From the cell containing the given text, extract its center point as [x, y] coordinate. 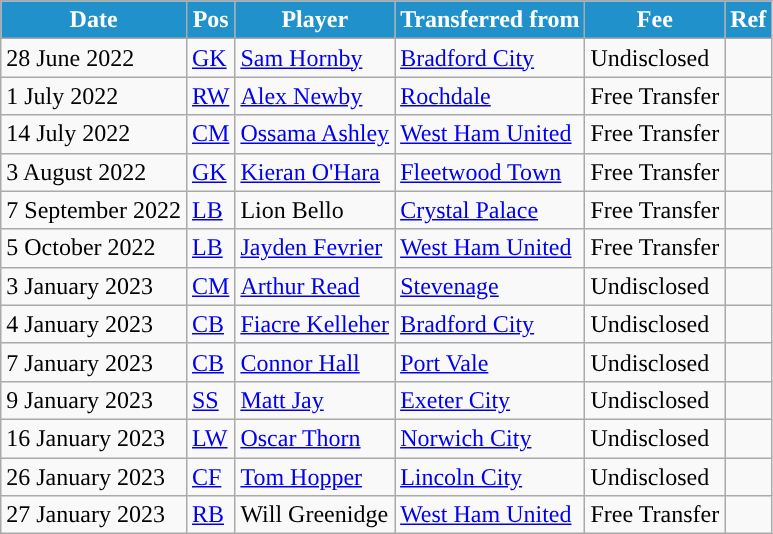
Alex Newby [315, 96]
26 January 2023 [94, 477]
RW [210, 96]
16 January 2023 [94, 438]
Fiacre Kelleher [315, 324]
Lincoln City [490, 477]
Rochdale [490, 96]
4 January 2023 [94, 324]
Pos [210, 20]
Player [315, 20]
Sam Hornby [315, 58]
Port Vale [490, 362]
SS [210, 400]
Crystal Palace [490, 210]
Fleetwood Town [490, 172]
Kieran O'Hara [315, 172]
Jayden Fevrier [315, 248]
Date [94, 20]
Fee [655, 20]
3 August 2022 [94, 172]
7 January 2023 [94, 362]
Exeter City [490, 400]
5 October 2022 [94, 248]
CF [210, 477]
Oscar Thorn [315, 438]
Tom Hopper [315, 477]
Transferred from [490, 20]
Stevenage [490, 286]
Arthur Read [315, 286]
28 June 2022 [94, 58]
Matt Jay [315, 400]
27 January 2023 [94, 515]
Lion Bello [315, 210]
Ossama Ashley [315, 134]
3 January 2023 [94, 286]
1 July 2022 [94, 96]
RB [210, 515]
Ref [748, 20]
9 January 2023 [94, 400]
7 September 2022 [94, 210]
LW [210, 438]
14 July 2022 [94, 134]
Will Greenidge [315, 515]
Connor Hall [315, 362]
Norwich City [490, 438]
